Output the (x, y) coordinate of the center of the cell containing the given text.  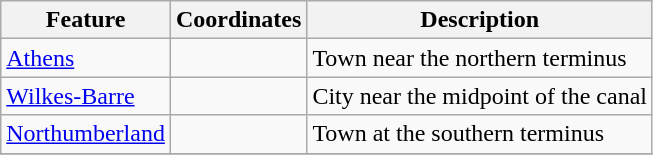
Wilkes-Barre (86, 96)
Town near the northern terminus (480, 58)
Town at the southern terminus (480, 134)
Description (480, 20)
City near the midpoint of the canal (480, 96)
Northumberland (86, 134)
Coordinates (238, 20)
Feature (86, 20)
Athens (86, 58)
